Search for the cell housing the specified text and yield its (X, Y) center coordinate. 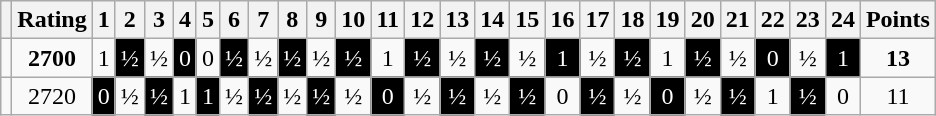
21 (738, 20)
18 (632, 20)
9 (322, 20)
Rating (52, 20)
24 (842, 20)
Points (898, 20)
4 (184, 20)
14 (492, 20)
6 (234, 20)
12 (422, 20)
20 (702, 20)
23 (808, 20)
2 (130, 20)
15 (528, 20)
3 (158, 20)
5 (208, 20)
2720 (52, 96)
10 (354, 20)
7 (264, 20)
2700 (52, 58)
19 (668, 20)
8 (292, 20)
17 (598, 20)
16 (562, 20)
22 (772, 20)
